Pinpoint the cell where the given text exists, returning its [x, y] midpoint coordinate. 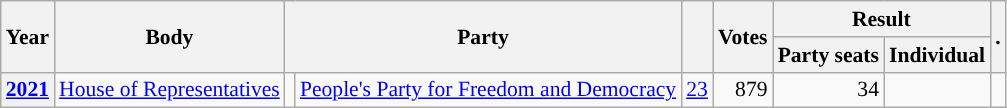
Party [483, 36]
Votes [743, 36]
Individual [937, 55]
Party seats [828, 55]
879 [743, 90]
. [998, 36]
Result [882, 19]
34 [828, 90]
23 [697, 90]
Year [28, 36]
People's Party for Freedom and Democracy [488, 90]
Body [170, 36]
House of Representatives [170, 90]
2021 [28, 90]
